Pinpoint the cell where the given text exists, returning its (x, y) midpoint coordinate. 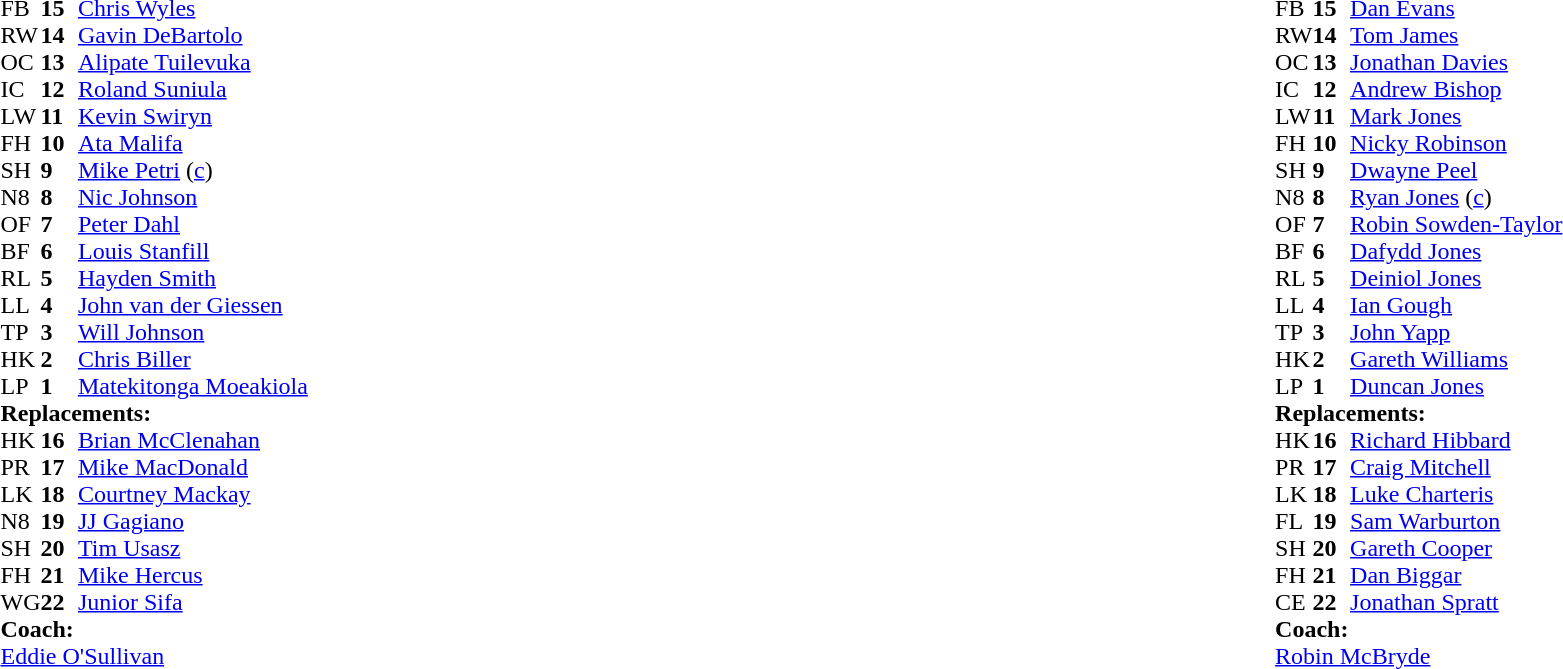
Ata Malifa (193, 144)
Richard Hibbard (1456, 440)
WG (20, 602)
Luke Charteris (1456, 494)
Mike Hercus (193, 576)
Brian McClenahan (193, 440)
Ryan Jones (c) (1456, 198)
Robin McBryde (1418, 656)
Nicky Robinson (1456, 144)
Dan Biggar (1456, 576)
Eddie O'Sullivan (154, 656)
John van der Giessen (193, 306)
Junior Sifa (193, 602)
Jonathan Davies (1456, 62)
Nic Johnson (193, 198)
CE (1294, 602)
Mark Jones (1456, 116)
Dwayne Peel (1456, 170)
Gareth Williams (1456, 360)
Chris Biller (193, 360)
JJ Gagiano (193, 522)
Alipate Tuilevuka (193, 62)
Duncan Jones (1456, 386)
Will Johnson (193, 332)
Matekitonga Moeakiola (193, 386)
Mike MacDonald (193, 468)
Tim Usasz (193, 548)
Peter Dahl (193, 224)
John Yapp (1456, 332)
FL (1294, 522)
Tom James (1456, 36)
Gareth Cooper (1456, 548)
Dafydd Jones (1456, 252)
Roland Suniula (193, 90)
Craig Mitchell (1456, 468)
Robin Sowden-Taylor (1456, 224)
Mike Petri (c) (193, 170)
Courtney Mackay (193, 494)
Gavin DeBartolo (193, 36)
Jonathan Spratt (1456, 602)
Deiniol Jones (1456, 278)
Louis Stanfill (193, 252)
Ian Gough (1456, 306)
Hayden Smith (193, 278)
Kevin Swiryn (193, 116)
Andrew Bishop (1456, 90)
Sam Warburton (1456, 522)
